From the cell containing the given text, extract its center point as [X, Y] coordinate. 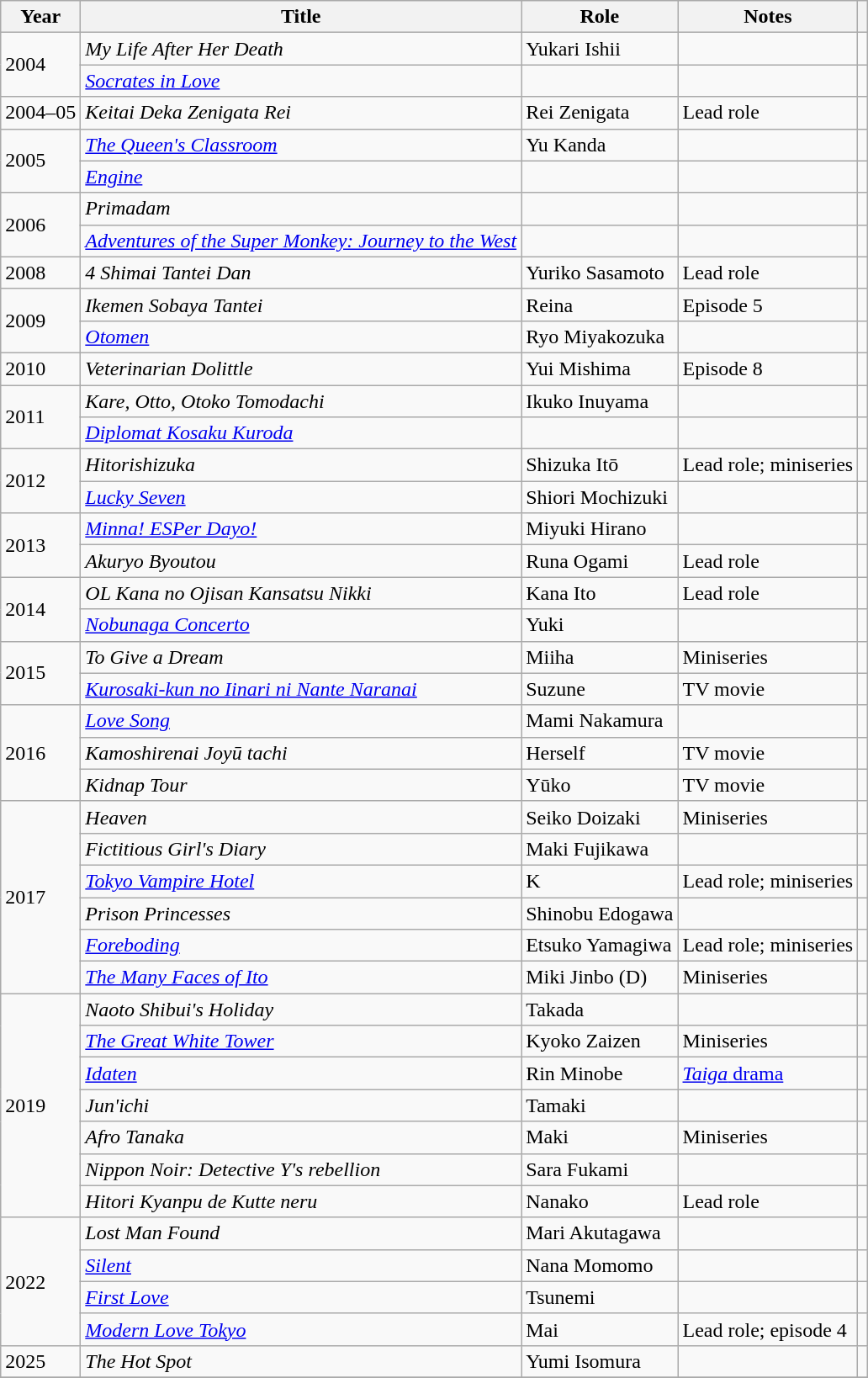
Episode 5 [768, 305]
Engine [301, 177]
Mari Akutagawa [600, 1233]
Ikuko Inuyama [600, 401]
2022 [40, 1281]
Afro Tanaka [301, 1137]
Seiko Doizaki [600, 817]
Notes [768, 17]
Primadam [301, 209]
Diplomat Kosaku Kuroda [301, 433]
Rei Zenigata [600, 113]
Veterinarian Dolittle [301, 368]
2008 [40, 273]
Role [600, 17]
Yu Kanda [600, 145]
Hitorishizuka [301, 465]
Ryo Miyakozuka [600, 337]
2004 [40, 65]
Fictitious Girl's Diary [301, 849]
Lead role; episode 4 [768, 1329]
Kamoshirenai Joyū tachi [301, 753]
K [600, 881]
The Queen's Classroom [301, 145]
Miiha [600, 657]
Nanako [600, 1201]
Heaven [301, 817]
Naoto Shibui's Holiday [301, 1010]
Yumi Isomura [600, 1361]
Keitai Deka Zenigata Rei [301, 113]
Etsuko Yamagiwa [600, 946]
Nana Momomo [600, 1265]
Maki Fujikawa [600, 849]
Takada [600, 1010]
Maki [600, 1137]
Akuryo Byoutou [301, 561]
OL Kana no Ojisan Kansatsu Nikki [301, 593]
Shizuka Itō [600, 465]
2009 [40, 321]
Tamaki [600, 1105]
Prison Princesses [301, 913]
Foreboding [301, 946]
Kurosaki-kun no Iinari ni Nante Naranai [301, 689]
Sara Fukami [600, 1169]
Miyuki Hirano [600, 529]
Year [40, 17]
The Hot Spot [301, 1361]
Love Song [301, 721]
Yūko [600, 785]
Socrates in Love [301, 81]
Hitori Kyanpu de Kutte neru [301, 1201]
Mai [600, 1329]
Jun'ichi [301, 1105]
2017 [40, 897]
2013 [40, 545]
My Life After Her Death [301, 49]
Kidnap Tour [301, 785]
Episode 8 [768, 368]
Silent [301, 1265]
Ikemen Sobaya Tantei [301, 305]
2014 [40, 609]
2016 [40, 753]
2005 [40, 161]
Suzune [600, 689]
Idaten [301, 1073]
Miki Jinbo (D) [600, 978]
Yuriko Sasamoto [600, 273]
Otomen [301, 337]
Runa Ogami [600, 561]
2015 [40, 673]
Tokyo Vampire Hotel [301, 881]
Rin Minobe [600, 1073]
2004–05 [40, 113]
Adventures of the Super Monkey: Journey to the West [301, 241]
2025 [40, 1361]
Lucky Seven [301, 497]
Kyoko Zaizen [600, 1041]
Reina [600, 305]
The Many Faces of Ito [301, 978]
Shinobu Edogawa [600, 913]
Nippon Noir: Detective Y's rebellion [301, 1169]
Kare, Otto, Otoko Tomodachi [301, 401]
2010 [40, 368]
Shiori Mochizuki [600, 497]
Kana Ito [600, 593]
Herself [600, 753]
2006 [40, 225]
To Give a Dream [301, 657]
Modern Love Tokyo [301, 1329]
First Love [301, 1297]
4 Shimai Tantei Dan [301, 273]
2019 [40, 1105]
Yukari Ishii [600, 49]
Taiga drama [768, 1073]
Title [301, 17]
2011 [40, 417]
Mami Nakamura [600, 721]
Tsunemi [600, 1297]
Lost Man Found [301, 1233]
The Great White Tower [301, 1041]
Nobunaga Concerto [301, 625]
Yui Mishima [600, 368]
Yuki [600, 625]
Minna! ESPer Dayo! [301, 529]
2012 [40, 481]
